Return the [x, y] coordinate for the center point of the cell that contains the specified text.  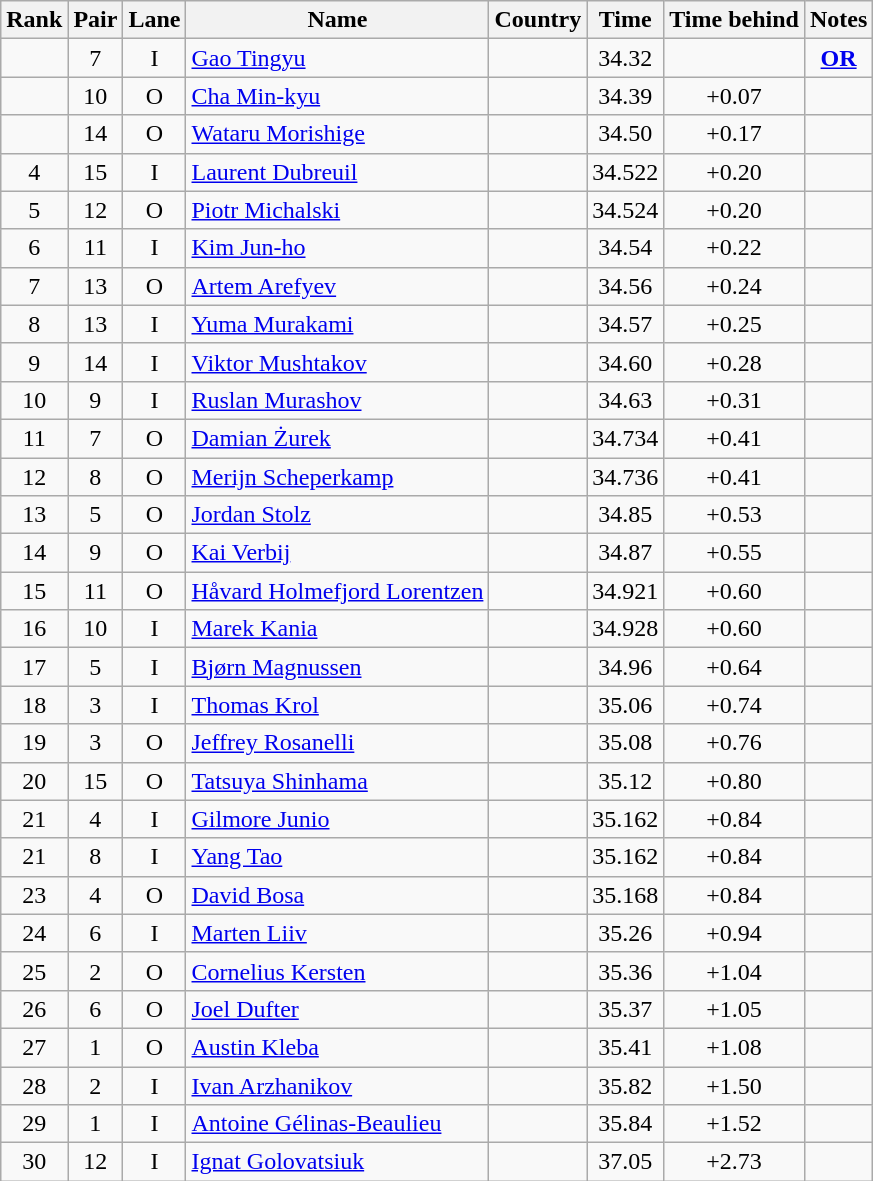
Piotr Michalski [338, 210]
Notes [838, 20]
37.05 [626, 1162]
34.32 [626, 58]
Gao Tingyu [338, 58]
Kim Jun-ho [338, 248]
Gilmore Junio [338, 819]
Wataru Morishige [338, 134]
34.56 [626, 286]
34.524 [626, 210]
34.60 [626, 362]
+0.07 [734, 96]
OR [838, 58]
29 [34, 1124]
Lane [154, 20]
30 [34, 1162]
35.26 [626, 933]
+0.31 [734, 400]
+1.04 [734, 971]
+0.94 [734, 933]
Viktor Mushtakov [338, 362]
Time [626, 20]
+2.73 [734, 1162]
Jordan Stolz [338, 515]
+1.52 [734, 1124]
Kai Verbij [338, 553]
+0.25 [734, 324]
Yang Tao [338, 857]
27 [34, 1047]
Tatsuya Shinhama [338, 781]
Marten Liiv [338, 933]
Austin Kleba [338, 1047]
Artem Arefyev [338, 286]
+0.24 [734, 286]
+0.17 [734, 134]
35.12 [626, 781]
Name [338, 20]
Pair [96, 20]
Marek Kania [338, 629]
Joel Dufter [338, 1009]
34.928 [626, 629]
18 [34, 705]
35.168 [626, 895]
+0.76 [734, 743]
+0.55 [734, 553]
Yuma Murakami [338, 324]
+0.80 [734, 781]
35.84 [626, 1124]
28 [34, 1085]
34.522 [626, 172]
26 [34, 1009]
David Bosa [338, 895]
Bjørn Magnussen [338, 667]
34.39 [626, 96]
24 [34, 933]
Country [538, 20]
Ruslan Murashov [338, 400]
+1.50 [734, 1085]
34.54 [626, 248]
34.96 [626, 667]
34.57 [626, 324]
20 [34, 781]
25 [34, 971]
34.85 [626, 515]
35.06 [626, 705]
+0.28 [734, 362]
Laurent Dubreuil [338, 172]
35.41 [626, 1047]
34.87 [626, 553]
+1.08 [734, 1047]
16 [34, 629]
Jeffrey Rosanelli [338, 743]
35.08 [626, 743]
34.921 [626, 591]
17 [34, 667]
Cornelius Kersten [338, 971]
Ivan Arzhanikov [338, 1085]
Cha Min-kyu [338, 96]
Merijn Scheperkamp [338, 477]
+0.74 [734, 705]
35.37 [626, 1009]
34.63 [626, 400]
Antoine Gélinas-Beaulieu [338, 1124]
Rank [34, 20]
Håvard Holmefjord Lorentzen [338, 591]
+0.22 [734, 248]
Ignat Golovatsiuk [338, 1162]
34.50 [626, 134]
+0.64 [734, 667]
Time behind [734, 20]
Thomas Krol [338, 705]
35.82 [626, 1085]
34.734 [626, 438]
23 [34, 895]
Damian Żurek [338, 438]
19 [34, 743]
+1.05 [734, 1009]
35.36 [626, 971]
+0.53 [734, 515]
34.736 [626, 477]
